Return (X, Y) of the center of cell containing provided text 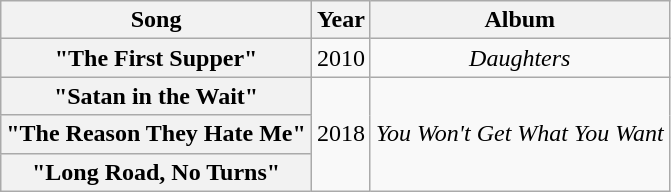
Song (156, 20)
Daughters (520, 58)
You Won't Get What You Want (520, 134)
"The Reason They Hate Me" (156, 134)
Album (520, 20)
2018 (340, 134)
"The First Supper" (156, 58)
2010 (340, 58)
"Long Road, No Turns" (156, 172)
Year (340, 20)
"Satan in the Wait" (156, 96)
